Find where the given text appears and provide that cell's center as (x, y) coordinate. 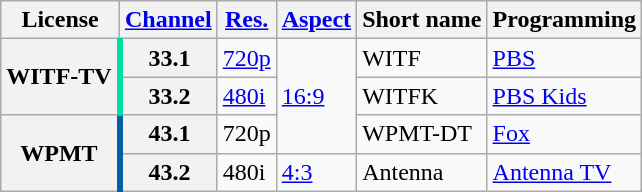
43.1 (168, 134)
Aspect (316, 20)
33.2 (168, 96)
License (60, 20)
Res. (246, 20)
Antenna (422, 172)
Channel (168, 20)
WPMT (60, 153)
PBS (564, 58)
Antenna TV (564, 172)
Short name (422, 20)
4:3 (316, 172)
PBS Kids (564, 96)
Fox (564, 134)
WITF-TV (60, 77)
Programming (564, 20)
16:9 (316, 96)
WPMT-DT (422, 134)
WITFK (422, 96)
WITF (422, 58)
33.1 (168, 58)
43.2 (168, 172)
